For the text-containing cell, return its midpoint in [X, Y] coordinate format. 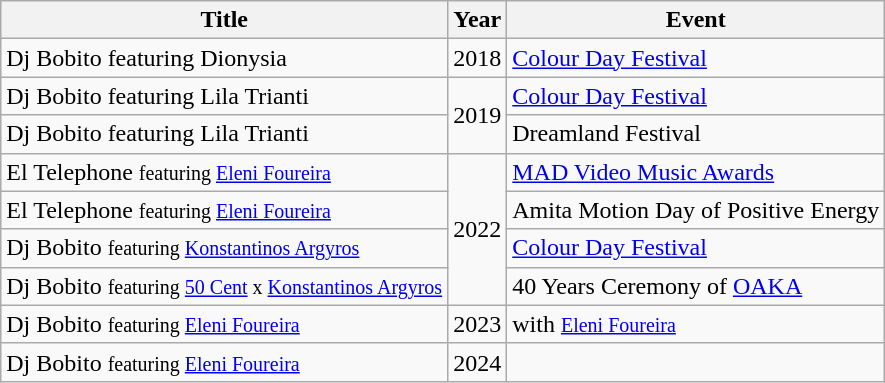
Year [478, 20]
Title [224, 20]
40 Years Ceremony of OAKA [696, 286]
Dj Bobito featuring Dionysia [224, 58]
MAD Video Music Awards [696, 172]
Dj Bobito featuring 50 Cent x Konstantinos Argyros [224, 286]
Dreamland Festival [696, 134]
Dj Bobito featuring Konstantinos Argyros [224, 248]
2019 [478, 115]
with Eleni Foureira [696, 324]
2018 [478, 58]
2023 [478, 324]
Event [696, 20]
2024 [478, 362]
Amita Motion Day of Positive Energy [696, 210]
2022 [478, 229]
